Extract the (x, y) coordinate from the center of the cell holding the provided text.  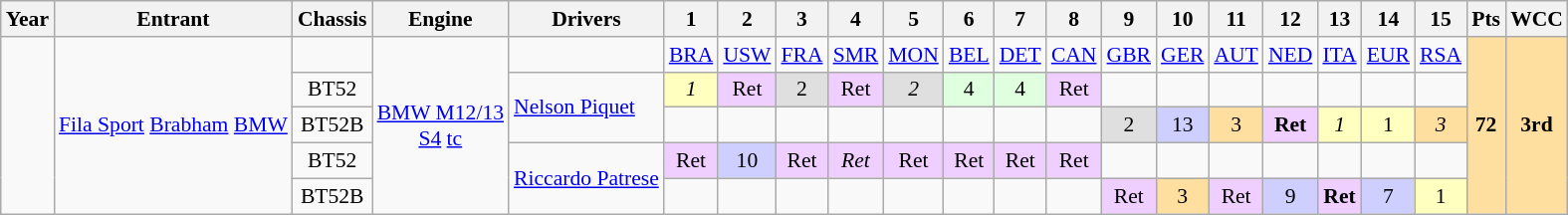
GBR (1129, 55)
5 (914, 19)
EUR (1388, 55)
11 (1235, 19)
72 (1485, 125)
6 (970, 19)
Engine (440, 19)
WCC (1537, 19)
12 (1290, 19)
CAN (1074, 55)
14 (1388, 19)
Riccardo Patrese (586, 179)
Nelson Piquet (586, 107)
SMR (856, 55)
RSA (1441, 55)
Fila Sport Brabham BMW (173, 125)
Pts (1485, 19)
3rd (1537, 125)
Year (28, 19)
AUT (1235, 55)
NED (1290, 55)
USW (747, 55)
15 (1441, 19)
GER (1183, 55)
MON (914, 55)
DET (1020, 55)
Entrant (173, 19)
Drivers (586, 19)
FRA (801, 55)
BEL (970, 55)
BMW M12/13S4 tc (440, 125)
BRA (691, 55)
ITA (1339, 55)
Chassis (333, 19)
8 (1074, 19)
